Output the (x, y) coordinate of the center of the cell containing the given text.  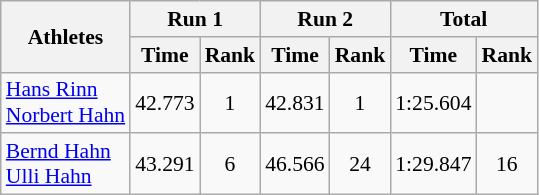
24 (360, 164)
1:25.604 (433, 102)
6 (230, 164)
16 (508, 164)
Total (464, 19)
Run 2 (325, 19)
46.566 (294, 164)
Run 1 (195, 19)
42.831 (294, 102)
Athletes (66, 36)
Bernd HahnUlli Hahn (66, 164)
1:29.847 (433, 164)
43.291 (164, 164)
Hans RinnNorbert Hahn (66, 102)
42.773 (164, 102)
